Find where the given text appears and provide that cell's center as [X, Y] coordinate. 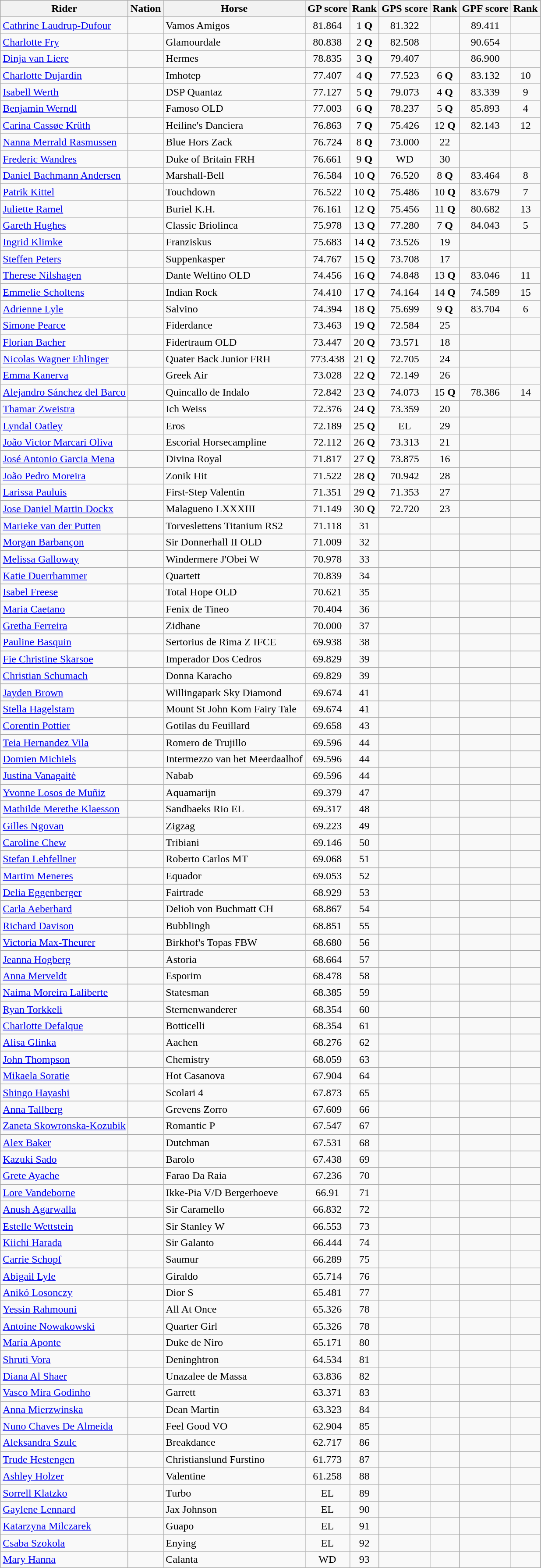
79.073 [405, 92]
Ryan Torkkeli [64, 1009]
77.407 [327, 75]
Nuno Chaves De Almeida [64, 1426]
Carina Cassøe Krüth [64, 125]
Larissa Pauluis [64, 492]
Willingapark Sky Diamond [234, 692]
66.832 [327, 1209]
Mathilde Merethe Klaesson [64, 809]
Escorial Horsecampline [234, 442]
27 Q [364, 459]
Sir Caramello [234, 1209]
1 Q [364, 25]
Mikaela Soratie [64, 1076]
69.146 [327, 842]
Alisa Glinka [64, 1043]
29 Q [364, 492]
Jax Johnson [234, 1509]
Anush Agarwalla [64, 1209]
49 [364, 826]
62.904 [327, 1426]
Windermere J'Obei W [234, 559]
Touchdown [234, 192]
71.817 [327, 459]
Patrik Kittel [64, 192]
Blue Hors Zack [234, 142]
71.353 [405, 492]
Dante Weltino OLD [234, 276]
74.073 [405, 392]
71.118 [327, 526]
Frederic Wandres [64, 159]
73.359 [405, 409]
Maria Caetano [64, 609]
Rider [64, 9]
76.584 [327, 175]
Ich Weiss [234, 409]
61.773 [327, 1459]
Martim Meneres [64, 876]
69.317 [327, 809]
Aquamarijn [234, 793]
67.609 [327, 1109]
Dutchman [234, 1143]
50 [364, 842]
71.522 [327, 475]
Astoria [234, 959]
30 Q [364, 509]
9 [526, 92]
43 [364, 726]
Nation [145, 9]
90 [364, 1509]
56 [364, 942]
Therese Nilshagen [64, 276]
Mount St John Kom Fairy Tale [234, 709]
26 [445, 375]
Naima Moreira Laliberte [64, 992]
John Thompson [64, 1059]
21 [445, 442]
65.171 [327, 1343]
Katie Duerrhammer [64, 576]
Indian Rock [234, 292]
70.978 [327, 559]
69.658 [327, 726]
4 [526, 109]
32 [364, 542]
66.289 [327, 1259]
37 [364, 626]
77.127 [327, 92]
75 [364, 1259]
Total Hope OLD [234, 592]
Sandbaeks Rio EL [234, 809]
63.371 [327, 1393]
66.444 [327, 1242]
Heiline's Danciera [234, 125]
Quartett [234, 576]
Victoria Max-Theurer [64, 942]
60 [364, 1009]
78.835 [327, 59]
85.893 [485, 109]
18 Q [364, 309]
73 [364, 1226]
77.523 [405, 75]
62.717 [327, 1443]
Shruti Vora [64, 1359]
Zaneta Skowronska-Kozubik [64, 1126]
70 [364, 1176]
Horse [234, 9]
Fiderdance [234, 326]
Ashley Holzer [64, 1476]
Gilles Ngovan [64, 826]
Stella Hagelstam [64, 709]
Greek Air [234, 375]
Classic Briolinca [234, 226]
67.873 [327, 1093]
75.426 [405, 125]
Jayden Brown [64, 692]
16 Q [364, 276]
28 Q [364, 475]
78.237 [405, 109]
2 Q [364, 42]
70.839 [327, 576]
Emmelie Scholtens [64, 292]
Birkhof's Topas FBW [234, 942]
Caroline Chew [64, 842]
Kiichi Harada [64, 1242]
Valentine [234, 1476]
70.000 [327, 626]
Scolari 4 [234, 1093]
72.584 [405, 326]
66.553 [327, 1226]
Quincallo de Indalo [234, 392]
Dinja van Liere [64, 59]
Suppenkasper [234, 259]
Christianslund Furstino [234, 1459]
3 Q [364, 59]
Gareth Hughes [64, 226]
Torveslettens Titanium RS2 [234, 526]
77.003 [327, 109]
Benjamin Werndl [64, 109]
Sir Galanto [234, 1242]
Anna Merveldt [64, 976]
Simone Pearce [64, 326]
Emma Kanerva [64, 375]
Isabell Werth [64, 92]
Lore Vandeborne [64, 1193]
74.589 [485, 292]
Trude Hestengen [64, 1459]
João Pedro Moreira [64, 475]
73.000 [405, 142]
76.161 [327, 209]
12 [526, 125]
68.929 [327, 892]
74.410 [327, 292]
Esporim [234, 976]
Hot Casanova [234, 1076]
Domien Michiels [64, 759]
25 Q [364, 425]
59 [364, 992]
Nicolas Wagner Ehlinger [64, 359]
67.904 [327, 1076]
68.276 [327, 1043]
68 [364, 1143]
Donna Karacho [234, 676]
51 [364, 859]
68.059 [327, 1059]
Ingrid Klimke [64, 242]
81.322 [405, 25]
16 [445, 459]
20 Q [364, 342]
First-Step Valentin [234, 492]
55 [364, 926]
47 [364, 793]
22 [445, 142]
Charlotte Fry [64, 42]
Yessin Rahmouni [64, 1310]
Turbo [234, 1493]
Lyndal Oatley [64, 425]
Morgan Barbançon [64, 542]
83.046 [485, 276]
Aleksandra Szulc [64, 1443]
80.682 [485, 209]
68.680 [327, 942]
Barolo [234, 1159]
68.664 [327, 959]
66.91 [327, 1193]
Anna Mierzwinska [64, 1409]
91 [364, 1526]
Juliette Ramel [64, 209]
Zonik Hit [234, 475]
84.043 [485, 226]
Grete Ayache [64, 1176]
Thamar Zweistra [64, 409]
75.683 [327, 242]
All At Once [234, 1310]
Imperador Dos Cedros [234, 659]
35 [364, 592]
72.720 [405, 509]
Feel Good VO [234, 1426]
Divina Royal [234, 459]
80.838 [327, 42]
82 [364, 1376]
73.571 [405, 342]
Sir Stanley W [234, 1226]
26 Q [364, 442]
38 [364, 642]
Glamourdale [234, 42]
34 [364, 576]
Zidhane [234, 626]
73.447 [327, 342]
Salvino [234, 309]
67.438 [327, 1159]
Marieke van der Putten [64, 526]
17 [445, 259]
Nabab [234, 776]
77 [364, 1293]
Ikke-Pia V/D Bergerhoeve [234, 1193]
81 [364, 1359]
Famoso OLD [234, 109]
72.149 [405, 375]
Sertorius de Rima Z IFCE [234, 642]
Richard Davison [64, 926]
GP score [327, 9]
63.323 [327, 1409]
Duke of Britain FRH [234, 159]
75.456 [405, 209]
67 [364, 1126]
66 [364, 1109]
11 Q [445, 209]
Diana Al Shaer [64, 1376]
María Aponte [64, 1343]
Chemistry [234, 1059]
7 [526, 192]
Fenix de Tineo [234, 609]
Bubblingh [234, 926]
Jose Daniel Martin Dockx [64, 509]
Malagueno LXXXIII [234, 509]
Calanta [234, 1560]
20 [445, 409]
14 [526, 392]
53 [364, 892]
Giraldo [234, 1276]
90.654 [485, 42]
25 [445, 326]
33 [364, 559]
Cathrine Laudrup-Dufour [64, 25]
Aachen [234, 1043]
83.132 [485, 75]
Teia Hernandez Vila [64, 743]
DSP Quantaz [234, 92]
Unazalee de Massa [234, 1376]
Franziskus [234, 242]
76 [364, 1276]
24 Q [364, 409]
24 [445, 359]
Grevens Zorro [234, 1109]
Intermezzo van het Meerdaalhof [234, 759]
74.767 [327, 259]
Estelle Wettstein [64, 1226]
Dean Martin [234, 1409]
74.164 [405, 292]
71 [364, 1193]
Statesman [234, 992]
Jeanna Hogberg [64, 959]
61.258 [327, 1476]
19 Q [364, 326]
Mary Hanna [64, 1560]
Dior S [234, 1293]
75.486 [405, 192]
27 [445, 492]
6 [526, 309]
69 [364, 1159]
Charlotte Dujardin [64, 75]
30 [445, 159]
75.978 [327, 226]
74.394 [327, 309]
23 [445, 509]
18 [445, 342]
Delia Eggenberger [64, 892]
Fairtrade [234, 892]
19 [445, 242]
Zigzag [234, 826]
17 Q [364, 292]
Gaylene Lennard [64, 1509]
Carrie Schopf [64, 1259]
83 [364, 1393]
Anna Tallberg [64, 1109]
Anikó Losonczy [64, 1293]
Stefan Lehfellner [64, 859]
72.189 [327, 425]
72.705 [405, 359]
22 Q [364, 375]
773.438 [327, 359]
Gretha Ferreira [64, 626]
Romantic P [234, 1126]
71.149 [327, 509]
José Antonio Garcia Mena [64, 459]
72 [364, 1209]
Imhotep [234, 75]
80 [364, 1343]
70.942 [405, 475]
Breakdance [234, 1443]
73.463 [327, 326]
73.526 [405, 242]
65.481 [327, 1293]
76.724 [327, 142]
Quarter Girl [234, 1326]
88 [364, 1476]
Farao Da Raia [234, 1176]
Sorrell Klatzko [64, 1493]
79.407 [405, 59]
76.522 [327, 192]
74.848 [405, 276]
21 Q [364, 359]
Alejandro Sánchez del Barco [64, 392]
10 [526, 75]
Shingo Hayashi [64, 1093]
Quater Back Junior FRH [234, 359]
Sir Donnerhall II OLD [234, 542]
69.068 [327, 859]
Duke de Niro [234, 1343]
83.464 [485, 175]
72.842 [327, 392]
Deninghtron [234, 1359]
83.339 [485, 92]
69.938 [327, 642]
65 [364, 1093]
93 [364, 1560]
72.112 [327, 442]
73.313 [405, 442]
23 Q [364, 392]
Sternenwanderer [234, 1009]
82.508 [405, 42]
65.714 [327, 1276]
Alex Baker [64, 1143]
67.531 [327, 1143]
86.900 [485, 59]
57 [364, 959]
77.280 [405, 226]
74.456 [327, 276]
Tribiani [234, 842]
69.053 [327, 876]
83.679 [485, 192]
João Victor Marcari Oliva [64, 442]
67.547 [327, 1126]
Guapo [234, 1526]
76.520 [405, 175]
Pauline Basquin [64, 642]
Justina Vanagaitė [64, 776]
87 [364, 1459]
85 [364, 1426]
70.404 [327, 609]
Garrett [234, 1393]
Kazuki Sado [64, 1159]
69.223 [327, 826]
69.379 [327, 793]
83.704 [485, 309]
Delioh von Buchmatt CH [234, 909]
Equador [234, 876]
76.661 [327, 159]
78.386 [485, 392]
63.836 [327, 1376]
Hermes [234, 59]
73.708 [405, 259]
89.411 [485, 25]
Florian Bacher [64, 342]
81.864 [327, 25]
68.851 [327, 926]
Botticelli [234, 1026]
62 [364, 1043]
64 [364, 1076]
54 [364, 909]
Melissa Galloway [64, 559]
28 [445, 475]
31 [364, 526]
70.621 [327, 592]
72.376 [327, 409]
11 [526, 276]
Eros [234, 425]
Yvonne Losos de Muñiz [64, 793]
Fie Christine Skarsoe [64, 659]
71.351 [327, 492]
67.236 [327, 1176]
13 [526, 209]
Isabel Freese [64, 592]
58 [364, 976]
73.875 [405, 459]
Enying [234, 1543]
36 [364, 609]
89 [364, 1493]
84 [364, 1409]
Roberto Carlos MT [234, 859]
Daniel Bachmann Andersen [64, 175]
Steffen Peters [64, 259]
Vamos Amigos [234, 25]
Carla Aeberhard [64, 909]
Marshall-Bell [234, 175]
73.028 [327, 375]
64.534 [327, 1359]
76.863 [327, 125]
68.867 [327, 909]
Saumur [234, 1259]
Christian Schumach [64, 676]
29 [445, 425]
Fidertraum OLD [234, 342]
82.143 [485, 125]
Antoine Nowakowski [64, 1326]
Romero de Trujillo [234, 743]
68.385 [327, 992]
Gotilas du Feuillard [234, 726]
Buriel K.H. [234, 209]
Abigail Lyle [64, 1276]
GPF score [485, 9]
68.478 [327, 976]
Katarzyna Milczarek [64, 1526]
GPS score [405, 9]
Vasco Mira Godinho [64, 1393]
Adrienne Lyle [64, 309]
75.699 [405, 309]
71.009 [327, 542]
Corentin Pottier [64, 726]
92 [364, 1543]
8 [526, 175]
61 [364, 1026]
86 [364, 1443]
5 [526, 226]
Charlotte Defalque [64, 1026]
74 [364, 1242]
48 [364, 809]
52 [364, 876]
15 [526, 292]
Nanna Merrald Rasmussen [64, 142]
Csaba Szokola [64, 1543]
63 [364, 1059]
